For the text-containing cell, return its midpoint in (x, y) coordinate format. 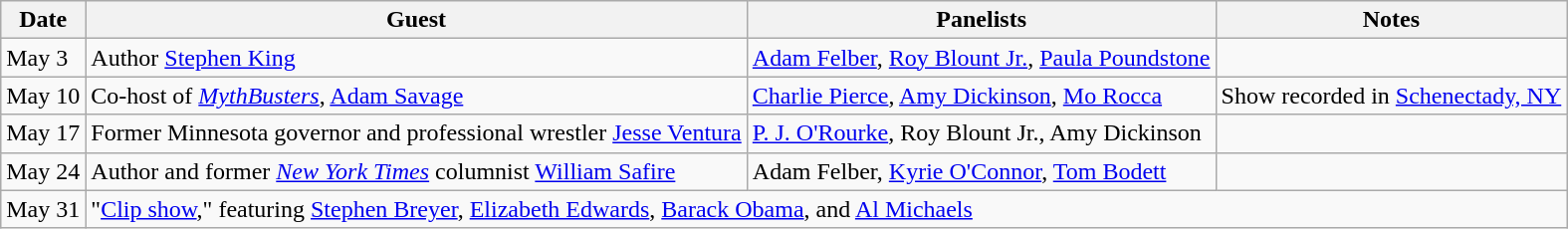
Adam Felber, Kyrie O'Connor, Tom Bodett (982, 171)
Author Stephen King (416, 58)
May 17 (44, 133)
Adam Felber, Roy Blount Jr., Paula Poundstone (982, 58)
Former Minnesota governor and professional wrestler Jesse Ventura (416, 133)
May 24 (44, 171)
Date (44, 20)
May 3 (44, 58)
Show recorded in Schenectady, NY (1392, 96)
Guest (416, 20)
May 10 (44, 96)
P. J. O'Rourke, Roy Blount Jr., Amy Dickinson (982, 133)
Co-host of MythBusters, Adam Savage (416, 96)
Author and former New York Times columnist William Safire (416, 171)
Notes (1392, 20)
May 31 (44, 209)
"Clip show," featuring Stephen Breyer, Elizabeth Edwards, Barack Obama, and Al Michaels (826, 209)
Panelists (982, 20)
Charlie Pierce, Amy Dickinson, Mo Rocca (982, 96)
